Identify which cell holds the provided text, then report its (x, y) central coordinate. 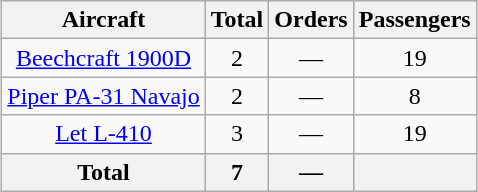
Passengers (414, 20)
8 (414, 96)
Let L-410 (104, 134)
Beechcraft 1900D (104, 58)
Orders (311, 20)
Aircraft (104, 20)
3 (237, 134)
7 (237, 172)
Piper PA-31 Navajo (104, 96)
